Extract the (x, y) coordinate from the center of the cell holding the provided text.  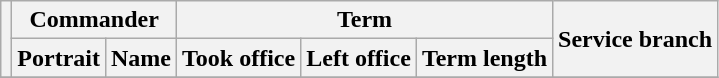
Service branch (636, 39)
Term (365, 20)
Took office (239, 58)
Name (140, 58)
Commander (94, 20)
Left office (359, 58)
Term length (484, 58)
Portrait (59, 58)
